Find where the given text appears and provide that cell's center as [X, Y] coordinate. 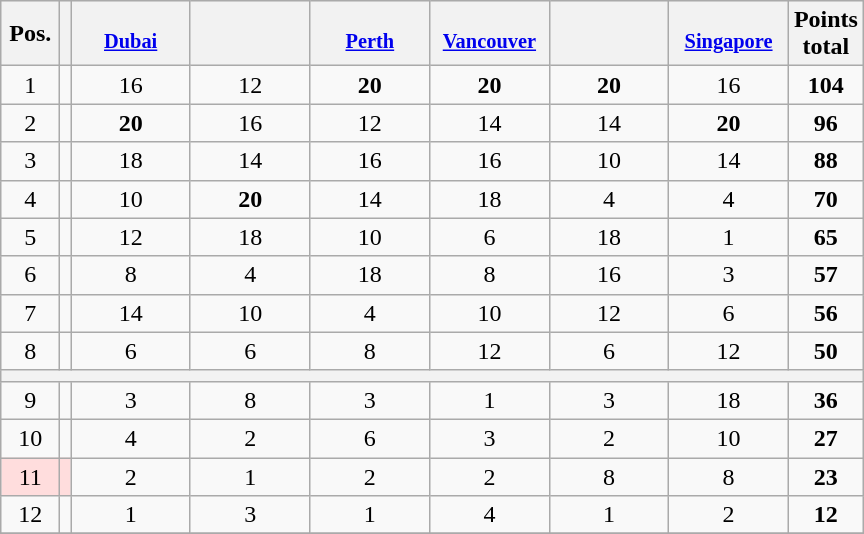
70 [826, 199]
5 [30, 237]
27 [826, 438]
50 [826, 351]
65 [826, 237]
104 [826, 85]
36 [826, 400]
Pointstotal [826, 34]
Pos. [30, 34]
57 [826, 275]
Perth [370, 34]
96 [826, 123]
7 [30, 313]
9 [30, 400]
Dubai [131, 34]
88 [826, 161]
Vancouver [490, 34]
23 [826, 477]
Singapore [729, 34]
56 [826, 313]
11 [30, 477]
